Determine the (x, y) coordinate at the center of the cell enclosing the given text.  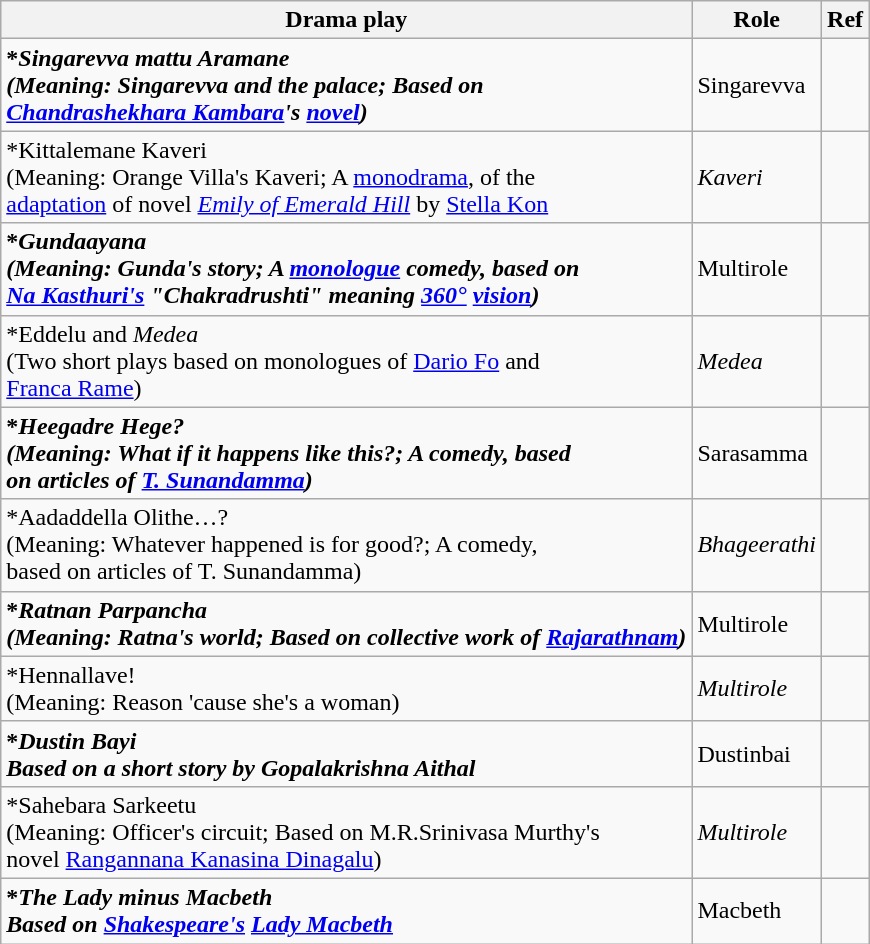
*Dustin Bayi Based on a short story by Gopalakrishna Aithal (346, 754)
*Hennallave!(Meaning: Reason 'cause she's a woman) (346, 688)
Macbeth (757, 910)
*Heegadre Hege? (Meaning: What if it happens like this?; A comedy, based on articles of T. Sunandamma) (346, 453)
Drama play (346, 20)
Kaveri (757, 177)
*The Lady minus Macbeth Based on Shakespeare's Lady Macbeth (346, 910)
*Ratnan Parpancha (Meaning: Ratna's world; Based on collective work of Rajarathnam) (346, 624)
Role (757, 20)
Ref (846, 20)
*Singarevva mattu Aramane(Meaning: Singarevva and the palace; Based onChandrashekhara Kambara's novel) (346, 85)
*Sahebara Sarkeetu (Meaning: Officer's circuit; Based on M.R.Srinivasa Murthy's novel Rangannana Kanasina Dinagalu) (346, 832)
Singarevva (757, 85)
*Kittalemane Kaveri (Meaning: Orange Villa's Kaveri; A monodrama, of theadaptation of novel Emily of Emerald Hill by Stella Kon (346, 177)
Medea (757, 361)
*Eddelu and Medea (Two short plays based on monologues of Dario Fo and Franca Rame) (346, 361)
Sarasamma (757, 453)
*Aadaddella Olithe…? (Meaning: Whatever happened is for good?; A comedy, based on articles of T. Sunandamma) (346, 545)
*Gundaayana (Meaning: Gunda's story; A monologue comedy, based onNa Kasthuri's "Chakradrushti" meaning 360° vision) (346, 269)
Dustinbai (757, 754)
Bhageerathi (757, 545)
